Return (X, Y) of the center of cell containing provided text 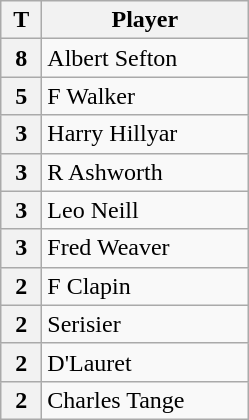
8 (22, 58)
Player (145, 20)
Fred Weaver (145, 248)
Harry Hillyar (145, 134)
T (22, 20)
Charles Tange (145, 400)
Leo Neill (145, 210)
5 (22, 96)
D'Lauret (145, 362)
R Ashworth (145, 172)
Albert Sefton (145, 58)
F Clapin (145, 286)
F Walker (145, 96)
Serisier (145, 324)
